Extract the (X, Y) coordinate from the center of the cell holding the provided text.  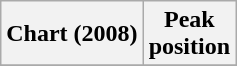
Chart (2008) (72, 34)
Peakposition (189, 34)
